Determine the [x, y] coordinate at the center of the cell enclosing the given text.  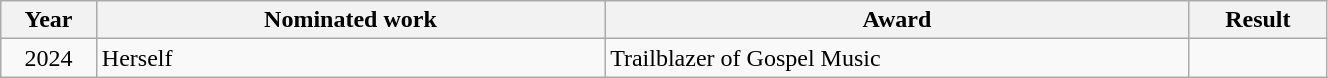
2024 [49, 58]
Result [1258, 20]
Year [49, 20]
Herself [350, 58]
Trailblazer of Gospel Music [898, 58]
Award [898, 20]
Nominated work [350, 20]
